Locate the cell with the specified text and output its (x, y) center coordinate. 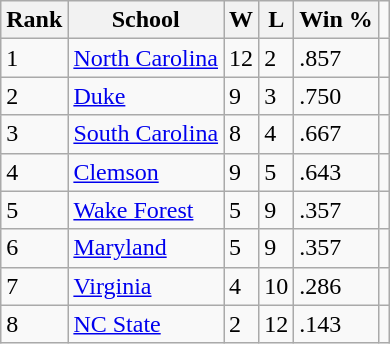
10 (276, 286)
.667 (336, 134)
W (242, 20)
North Carolina (146, 58)
Maryland (146, 248)
.857 (336, 58)
6 (34, 248)
Virginia (146, 286)
Clemson (146, 172)
NC State (146, 324)
.643 (336, 172)
Rank (34, 20)
Win % (336, 20)
L (276, 20)
School (146, 20)
.750 (336, 96)
.143 (336, 324)
7 (34, 286)
South Carolina (146, 134)
1 (34, 58)
.286 (336, 286)
Wake Forest (146, 210)
Duke (146, 96)
